Extract the (x, y) coordinate from the center of the cell holding the provided text.  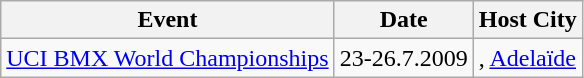
UCI BMX World Championships (168, 58)
23-26.7.2009 (404, 58)
Date (404, 20)
Event (168, 20)
, Adelaïde (528, 58)
Host City (528, 20)
